Output the (X, Y) coordinate of the center of the cell containing the given text.  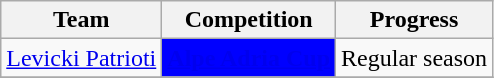
Progress (414, 20)
Team (82, 20)
Levicki Patrioti (82, 58)
Alpe Adria Cup (249, 58)
Regular season (414, 58)
Competition (249, 20)
